For the text-containing cell, return its midpoint in [X, Y] coordinate format. 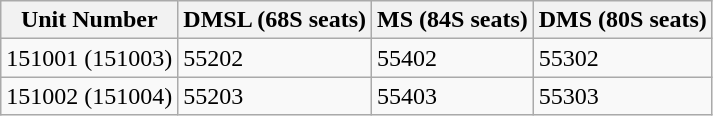
55202 [275, 58]
55402 [453, 58]
DMSL (68S seats) [275, 20]
55203 [275, 96]
DMS (80S seats) [622, 20]
MS (84S seats) [453, 20]
151001 (151003) [90, 58]
151002 (151004) [90, 96]
55303 [622, 96]
55302 [622, 58]
55403 [453, 96]
Unit Number [90, 20]
